Find where the given text appears and provide that cell's center as [X, Y] coordinate. 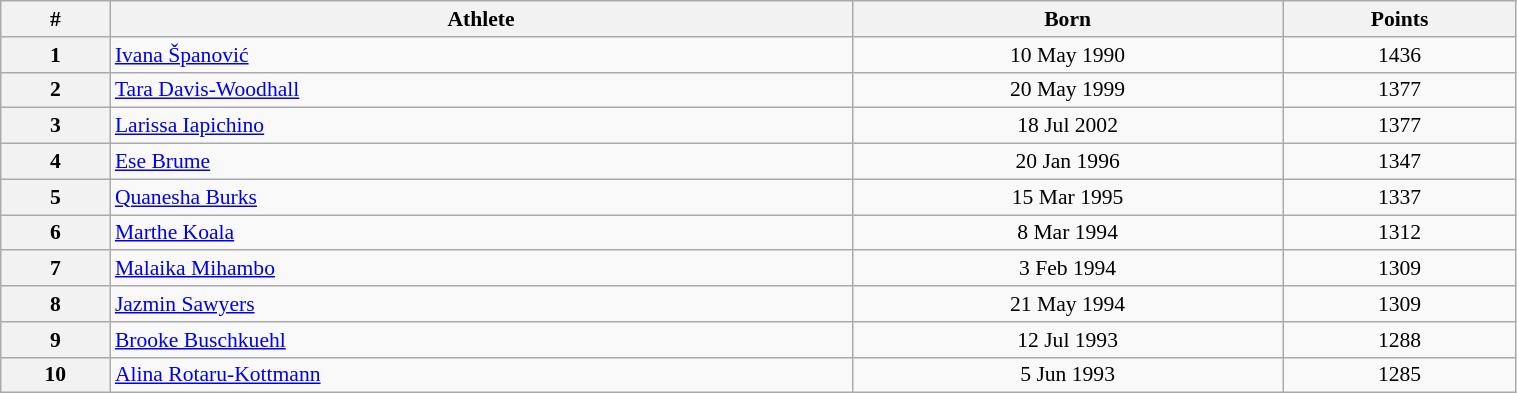
1 [56, 55]
Jazmin Sawyers [481, 304]
1288 [1400, 340]
Larissa Iapichino [481, 126]
21 May 1994 [1068, 304]
1436 [1400, 55]
1337 [1400, 197]
Alina Rotaru-Kottmann [481, 375]
Malaika Mihambo [481, 269]
18 Jul 2002 [1068, 126]
8 Mar 1994 [1068, 233]
# [56, 19]
Born [1068, 19]
1347 [1400, 162]
8 [56, 304]
6 [56, 233]
20 May 1999 [1068, 90]
Marthe Koala [481, 233]
2 [56, 90]
7 [56, 269]
5 [56, 197]
10 May 1990 [1068, 55]
Ese Brume [481, 162]
5 Jun 1993 [1068, 375]
Brooke Buschkuehl [481, 340]
Tara Davis-Woodhall [481, 90]
Ivana Španović [481, 55]
9 [56, 340]
1312 [1400, 233]
10 [56, 375]
Quanesha Burks [481, 197]
3 [56, 126]
15 Mar 1995 [1068, 197]
3 Feb 1994 [1068, 269]
Points [1400, 19]
20 Jan 1996 [1068, 162]
12 Jul 1993 [1068, 340]
Athlete [481, 19]
1285 [1400, 375]
4 [56, 162]
